Return the [x, y] coordinate for the center point of the cell that contains the specified text.  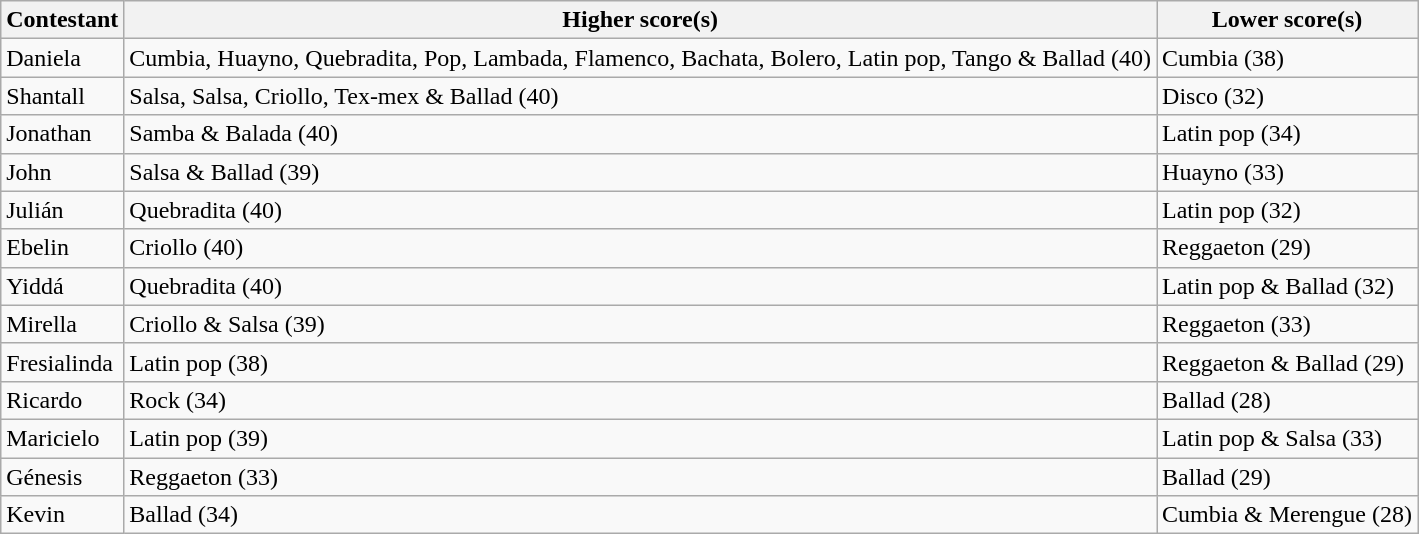
Lower score(s) [1288, 20]
Cumbia & Merengue (28) [1288, 515]
Contestant [62, 20]
Latin pop & Salsa (33) [1288, 438]
Ballad (29) [1288, 477]
Cumbia (38) [1288, 58]
Latin pop (39) [640, 438]
Julián [62, 210]
Cumbia, Huayno, Quebradita, Pop, Lambada, Flamenco, Bachata, Bolero, Latin pop, Tango & Ballad (40) [640, 58]
Génesis [62, 477]
Huayno (33) [1288, 172]
Higher score(s) [640, 20]
Latin pop (38) [640, 362]
Ballad (28) [1288, 400]
Disco (32) [1288, 96]
Mirella [62, 324]
Salsa, Salsa, Criollo, Tex-mex & Ballad (40) [640, 96]
Criollo (40) [640, 248]
Ricardo [62, 400]
Rock (34) [640, 400]
Daniela [62, 58]
Kevin [62, 515]
Latin pop (34) [1288, 134]
Latin pop & Ballad (32) [1288, 286]
Ballad (34) [640, 515]
Yiddá [62, 286]
Samba & Balada (40) [640, 134]
John [62, 172]
Shantall [62, 96]
Maricielo [62, 438]
Reggaeton (29) [1288, 248]
Jonathan [62, 134]
Fresialinda [62, 362]
Criollo & Salsa (39) [640, 324]
Reggaeton & Ballad (29) [1288, 362]
Salsa & Ballad (39) [640, 172]
Ebelin [62, 248]
Latin pop (32) [1288, 210]
